Return the (X, Y) coordinate for the center point of the cell that contains the specified text.  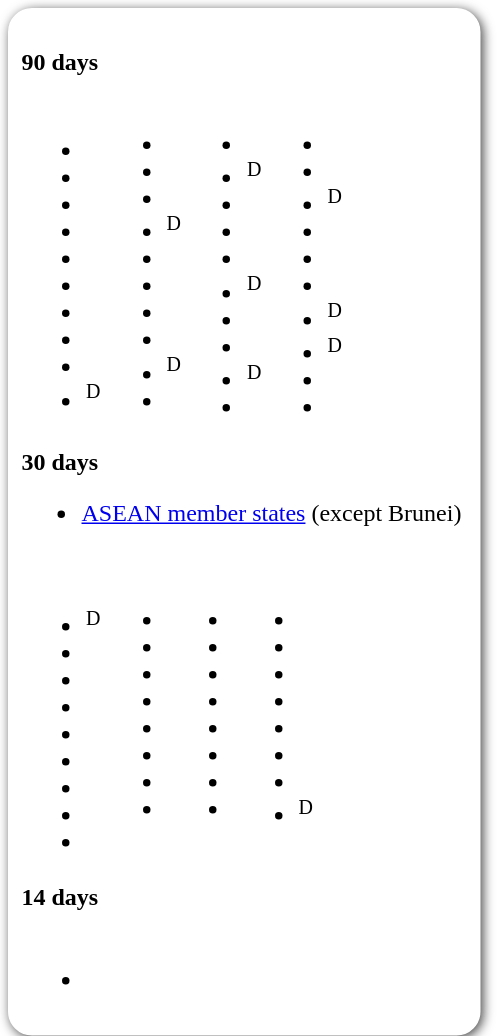
DD (144, 262)
90 days D DD DDD DDD 30 days ASEAN member states (except Brunei) D D 14 days (242, 522)
